Locate the cell with the specified text and output its [X, Y] center coordinate. 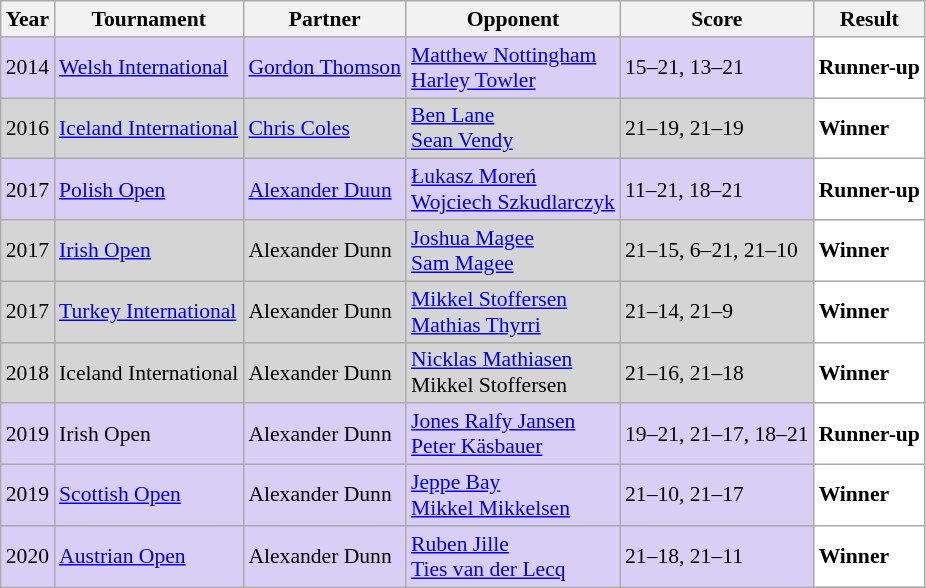
21–19, 21–19 [717, 128]
Partner [324, 19]
Jeppe Bay Mikkel Mikkelsen [513, 496]
Ruben Jille Ties van der Lecq [513, 556]
Chris Coles [324, 128]
Gordon Thomson [324, 68]
21–14, 21–9 [717, 312]
21–18, 21–11 [717, 556]
Łukasz Moreń Wojciech Szkudlarczyk [513, 190]
Tournament [148, 19]
Ben Lane Sean Vendy [513, 128]
Welsh International [148, 68]
2018 [28, 372]
Austrian Open [148, 556]
Mikkel Stoffersen Mathias Thyrri [513, 312]
Polish Open [148, 190]
Jones Ralfy Jansen Peter Käsbauer [513, 434]
19–21, 21–17, 18–21 [717, 434]
Matthew Nottingham Harley Towler [513, 68]
11–21, 18–21 [717, 190]
2014 [28, 68]
Alexander Duun [324, 190]
Turkey International [148, 312]
2020 [28, 556]
2016 [28, 128]
21–16, 21–18 [717, 372]
Result [870, 19]
Year [28, 19]
Scottish Open [148, 496]
15–21, 13–21 [717, 68]
Joshua Magee Sam Magee [513, 250]
21–15, 6–21, 21–10 [717, 250]
Score [717, 19]
Nicklas Mathiasen Mikkel Stoffersen [513, 372]
Opponent [513, 19]
21–10, 21–17 [717, 496]
